Search for the cell housing the specified text and yield its [X, Y] center coordinate. 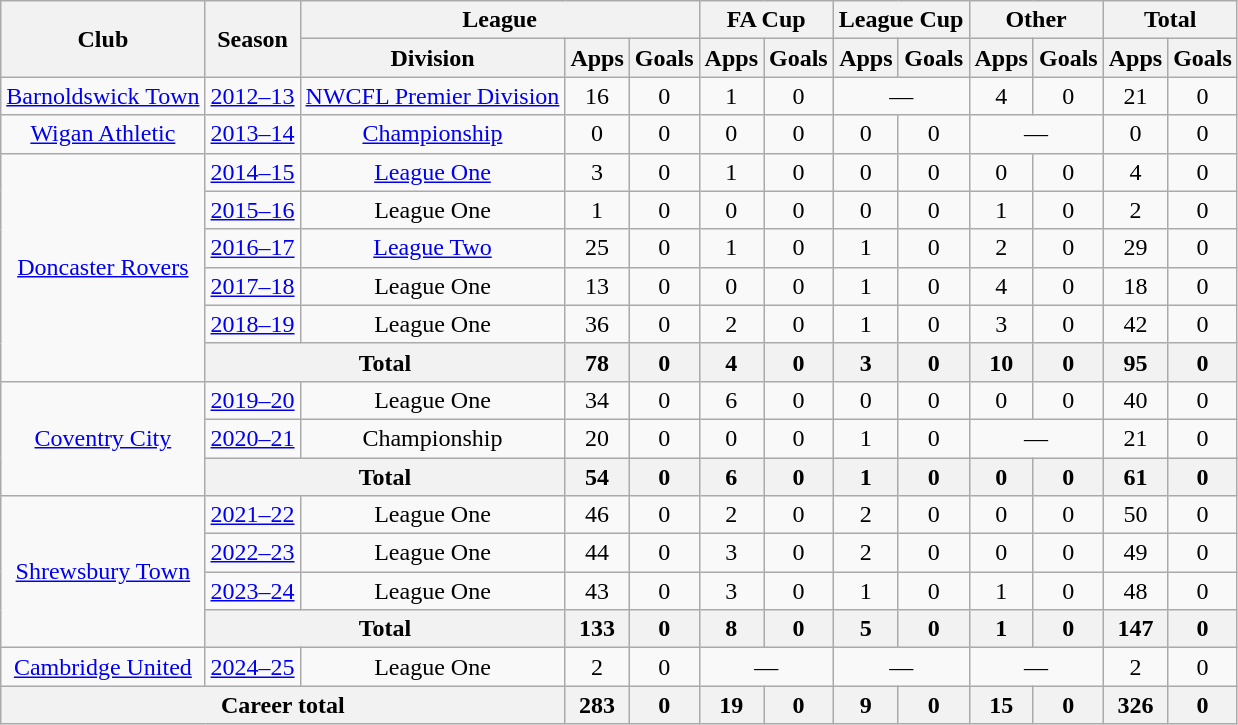
2017–18 [252, 286]
2022–23 [252, 553]
2013–14 [252, 134]
78 [597, 362]
40 [1135, 400]
NWCFL Premier Division [432, 96]
2014–15 [252, 172]
2019–20 [252, 400]
42 [1135, 324]
9 [866, 705]
133 [597, 629]
20 [597, 438]
Division [432, 58]
2020–21 [252, 438]
5 [866, 629]
2012–13 [252, 96]
16 [597, 96]
13 [597, 286]
2015–16 [252, 210]
Career total [283, 705]
2024–25 [252, 667]
61 [1135, 477]
League [500, 20]
10 [1001, 362]
League Cup [901, 20]
49 [1135, 553]
Doncaster Rovers [103, 267]
48 [1135, 591]
43 [597, 591]
25 [597, 248]
Club [103, 39]
Other [1036, 20]
Cambridge United [103, 667]
Season [252, 39]
8 [731, 629]
19 [731, 705]
2016–17 [252, 248]
29 [1135, 248]
2018–19 [252, 324]
League Two [432, 248]
147 [1135, 629]
95 [1135, 362]
36 [597, 324]
283 [597, 705]
Coventry City [103, 438]
Barnoldswick Town [103, 96]
326 [1135, 705]
Wigan Athletic [103, 134]
15 [1001, 705]
34 [597, 400]
18 [1135, 286]
44 [597, 553]
46 [597, 515]
Shrewsbury Town [103, 572]
FA Cup [766, 20]
54 [597, 477]
50 [1135, 515]
2023–24 [252, 591]
2021–22 [252, 515]
